Extract the (x, y) coordinate from the center of the cell holding the provided text.  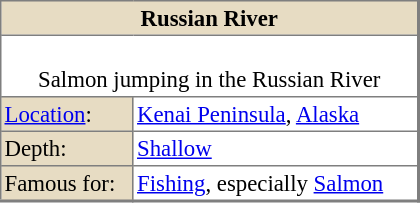
Kenai Peninsula, Alaska (276, 113)
Russian River (210, 17)
Fishing, especially Salmon (276, 182)
Salmon jumping in the Russian River (210, 66)
Famous for: (68, 182)
Location: (68, 113)
Shallow (276, 148)
Depth: (68, 148)
